For the text-containing cell, return its midpoint in (X, Y) coordinate format. 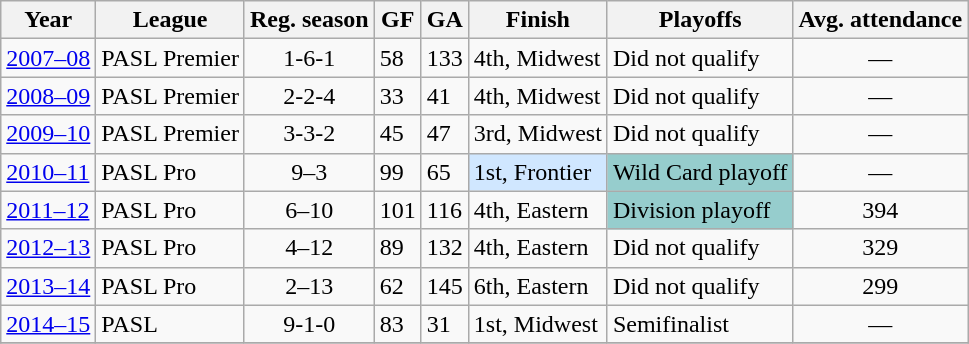
3rd, Midwest (538, 134)
2-2-4 (309, 96)
Semifinalist (700, 324)
1-6-1 (309, 58)
Avg. attendance (880, 20)
Finish (538, 20)
League (170, 20)
99 (398, 172)
116 (444, 210)
Playoffs (700, 20)
133 (444, 58)
89 (398, 248)
31 (444, 324)
329 (880, 248)
145 (444, 286)
394 (880, 210)
299 (880, 286)
2013–14 (48, 286)
2010–11 (48, 172)
Division playoff (700, 210)
2012–13 (48, 248)
3-3-2 (309, 134)
83 (398, 324)
62 (398, 286)
GA (444, 20)
4–12 (309, 248)
6th, Eastern (538, 286)
41 (444, 96)
Year (48, 20)
2–13 (309, 286)
65 (444, 172)
2011–12 (48, 210)
Wild Card playoff (700, 172)
6–10 (309, 210)
2009–10 (48, 134)
132 (444, 248)
33 (398, 96)
2008–09 (48, 96)
Reg. season (309, 20)
PASL (170, 324)
1st, Frontier (538, 172)
1st, Midwest (538, 324)
2014–15 (48, 324)
2007–08 (48, 58)
58 (398, 58)
101 (398, 210)
47 (444, 134)
9–3 (309, 172)
45 (398, 134)
GF (398, 20)
9-1-0 (309, 324)
